Provide the [X, Y] coordinate of the cell's center where the given text is located.  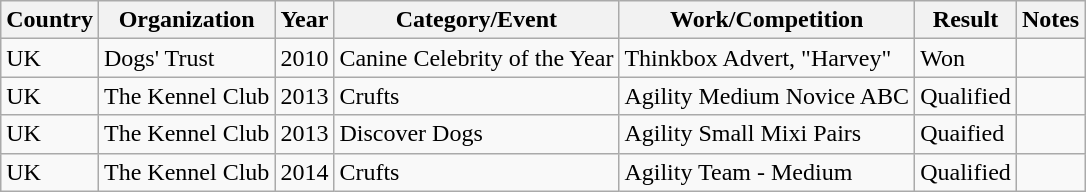
Notes [1050, 20]
Thinkbox Advert, "Harvey" [767, 58]
Quaified [966, 134]
Year [304, 20]
Work/Competition [767, 20]
Result [966, 20]
Canine Celebrity of the Year [476, 58]
Won [966, 58]
Agility Small Mixi Pairs [767, 134]
2014 [304, 172]
Category/Event [476, 20]
Discover Dogs [476, 134]
2010 [304, 58]
Dogs' Trust [186, 58]
Country [50, 20]
Agility Team - Medium [767, 172]
Organization [186, 20]
Agility Medium Novice ABC [767, 96]
